Scan for the cell matching the given text and deliver its [x, y] coordinate at center. 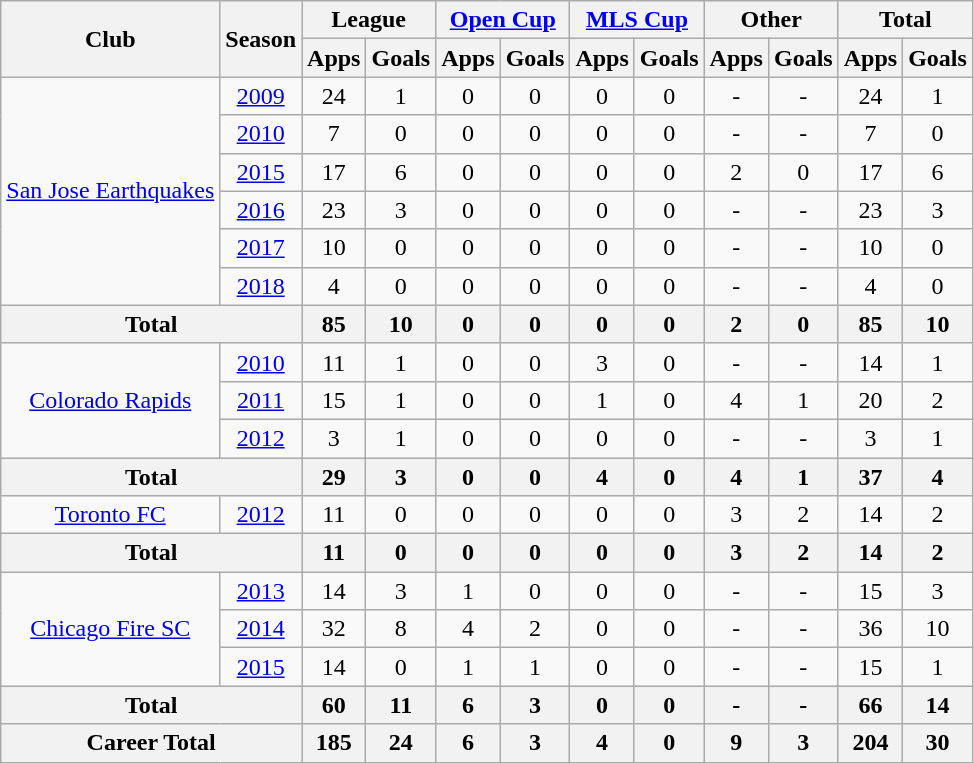
2018 [261, 286]
8 [401, 629]
Colorado Rapids [110, 400]
Career Total [152, 743]
2016 [261, 210]
36 [870, 629]
Club [110, 39]
2017 [261, 248]
2009 [261, 96]
2014 [261, 629]
37 [870, 477]
204 [870, 743]
30 [938, 743]
Season [261, 39]
29 [334, 477]
2013 [261, 591]
9 [736, 743]
San Jose Earthquakes [110, 191]
32 [334, 629]
Other [771, 20]
185 [334, 743]
66 [870, 705]
2011 [261, 400]
Open Cup [503, 20]
Toronto FC [110, 515]
20 [870, 400]
League [369, 20]
MLS Cup [637, 20]
60 [334, 705]
Chicago Fire SC [110, 629]
